Locate the cell with the specified text and output its [x, y] center coordinate. 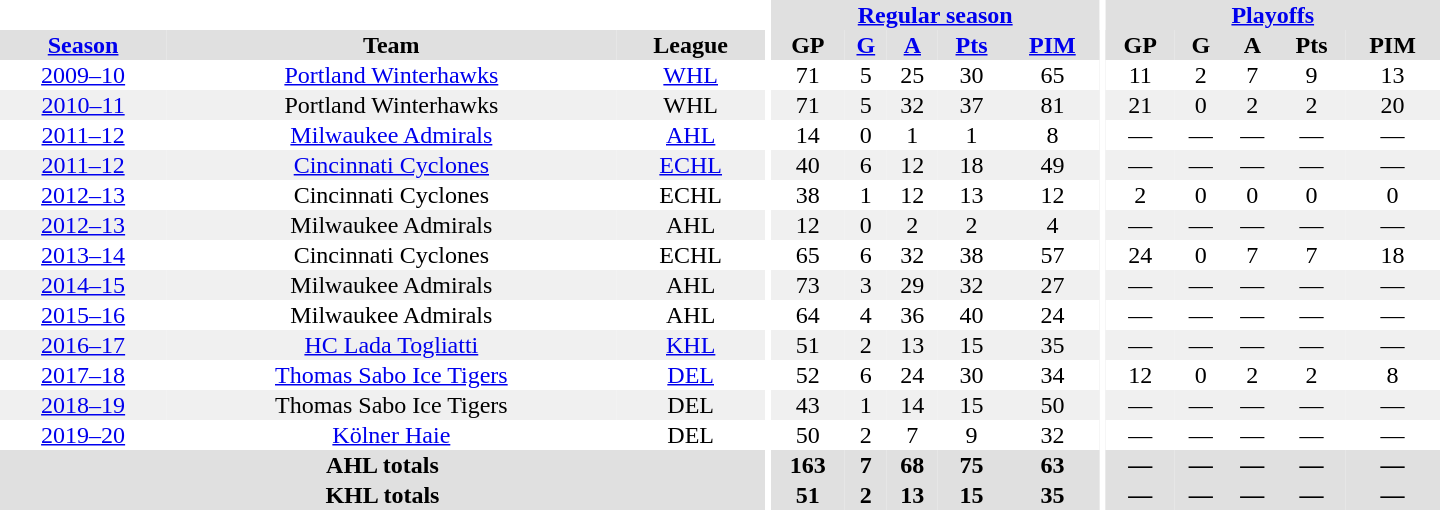
KHL [690, 345]
49 [1052, 165]
21 [1140, 105]
Kölner Haie [391, 435]
2013–14 [83, 255]
43 [808, 405]
81 [1052, 105]
36 [913, 315]
2018–19 [83, 405]
2019–20 [83, 435]
20 [1392, 105]
2014–15 [83, 285]
52 [808, 375]
Playoffs [1273, 15]
73 [808, 285]
3 [866, 285]
League [690, 45]
37 [972, 105]
27 [1052, 285]
2016–17 [83, 345]
11 [1140, 75]
68 [913, 465]
2009–10 [83, 75]
25 [913, 75]
2015–16 [83, 315]
64 [808, 315]
29 [913, 285]
Season [83, 45]
57 [1052, 255]
Regular season [936, 15]
75 [972, 465]
2010–11 [83, 105]
AHL totals [382, 465]
63 [1052, 465]
163 [808, 465]
HC Lada Togliatti [391, 345]
34 [1052, 375]
Team [391, 45]
KHL totals [382, 495]
2017–18 [83, 375]
